Locate the cell with the specified text and output its (x, y) center coordinate. 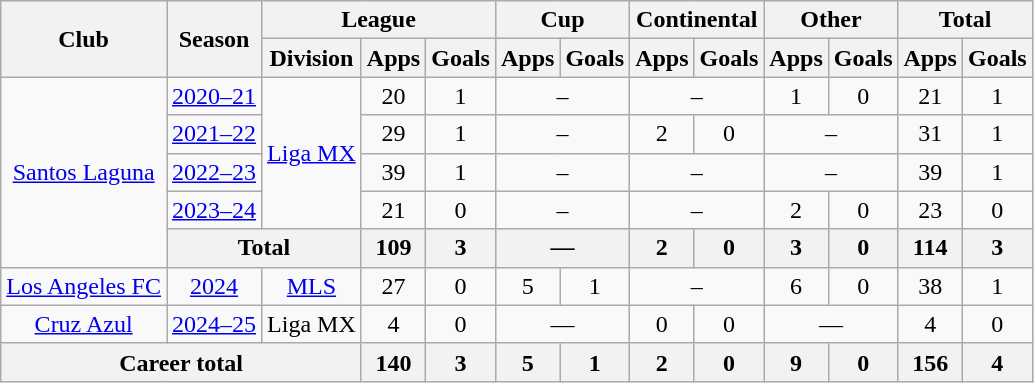
Cruz Azul (84, 324)
156 (930, 362)
140 (393, 362)
League (379, 20)
Career total (182, 362)
Club (84, 39)
2024 (214, 286)
Other (831, 20)
20 (393, 96)
Cup (562, 20)
109 (393, 248)
Santos Laguna (84, 172)
6 (796, 286)
38 (930, 286)
MLS (312, 286)
2021–22 (214, 134)
31 (930, 134)
29 (393, 134)
2020–21 (214, 96)
Continental (697, 20)
9 (796, 362)
114 (930, 248)
Los Angeles FC (84, 286)
2023–24 (214, 210)
27 (393, 286)
Season (214, 39)
23 (930, 210)
2024–25 (214, 324)
Division (312, 58)
2022–23 (214, 172)
